Return (X, Y) of the center of cell containing provided text 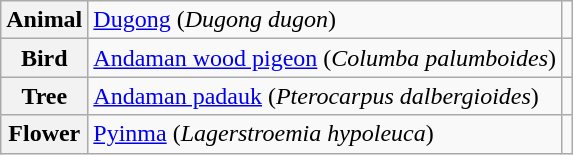
Andaman wood pigeon (Columba palumboides) (325, 58)
Animal (44, 20)
Pyinma (Lagerstroemia hypoleuca) (325, 134)
Flower (44, 134)
Tree (44, 96)
Dugong (Dugong dugon) (325, 20)
Bird (44, 58)
Andaman padauk (Pterocarpus dalbergioides) (325, 96)
